Identify which cell holds the provided text, then report its [x, y] central coordinate. 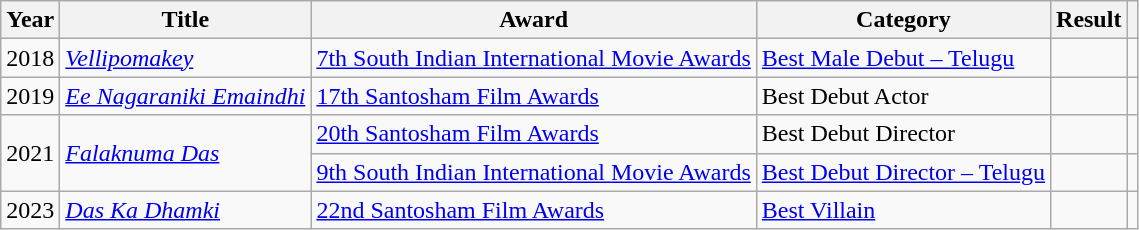
Result [1089, 20]
Category [903, 20]
Ee Nagaraniki Emaindhi [186, 96]
Best Debut Director [903, 134]
7th South Indian International Movie Awards [534, 58]
Das Ka Dhamki [186, 210]
Year [30, 20]
Best Male Debut – Telugu [903, 58]
22nd Santosham Film Awards [534, 210]
9th South Indian International Movie Awards [534, 172]
2018 [30, 58]
2021 [30, 153]
Best Debut Actor [903, 96]
20th Santosham Film Awards [534, 134]
Vellipomakey [186, 58]
Title [186, 20]
Best Debut Director – Telugu [903, 172]
Best Villain [903, 210]
2023 [30, 210]
17th Santosham Film Awards [534, 96]
2019 [30, 96]
Award [534, 20]
Falaknuma Das [186, 153]
